Provide the [x, y] coordinate of the cell's center where the given text is located.  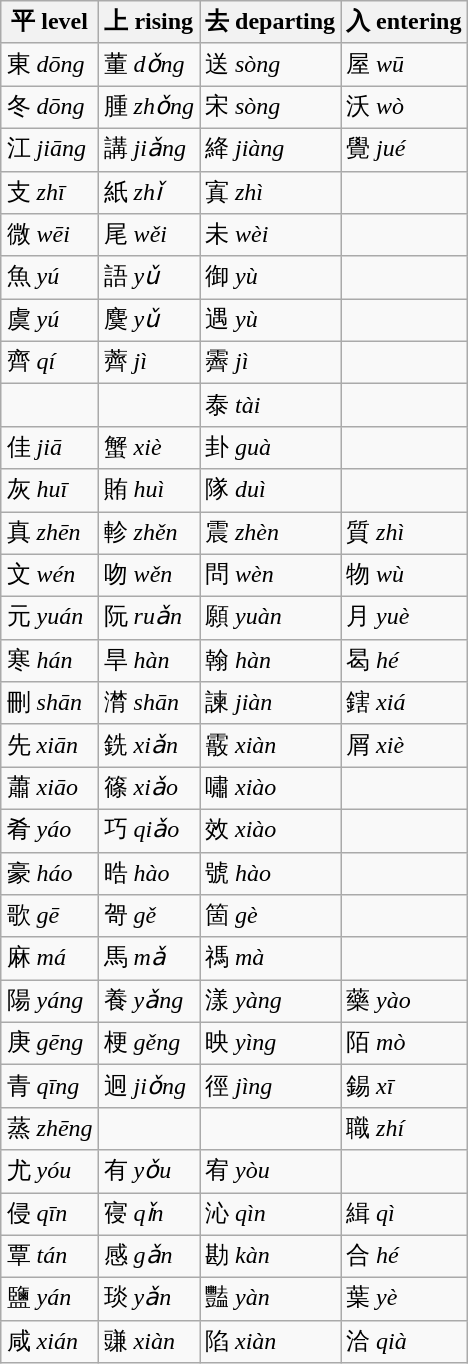
蕭 xiāo [50, 788]
迥 jiǒng [148, 1086]
佳 jiā [50, 448]
哿 gě [148, 916]
入 entering [404, 22]
陷 xiàn [270, 1342]
職 zhí [404, 1128]
冬 dōng [50, 108]
紙 zhǐ [148, 192]
養 yǎng [148, 1002]
元 yuán [50, 618]
鎋 xiá [404, 704]
諫 jiàn [270, 704]
吻 wěn [148, 576]
震 zhèn [270, 534]
尾 wěi [148, 236]
豏 xiàn [148, 1342]
錫 xī [404, 1086]
沃 wò [404, 108]
沁 qìn [270, 1214]
曷 hé [404, 660]
覃 tán [50, 1256]
軫 zhěn [148, 534]
翰 hàn [270, 660]
賄 huì [148, 490]
魚 yú [50, 278]
葉 yè [404, 1300]
卦 guà [270, 448]
陌 mò [404, 1044]
洽 qià [404, 1342]
去 departing [270, 22]
歌 gē [50, 916]
禡 mà [270, 958]
咸 xián [50, 1342]
寑 qǐn [148, 1214]
月 yuè [404, 618]
梗 gěng [148, 1044]
潸 shān [148, 704]
願 yuàn [270, 618]
虞 yú [50, 320]
霽 jì [270, 362]
支 zhī [50, 192]
映 yìng [270, 1044]
蟹 xiè [148, 448]
嘯 xiào [270, 788]
晧 hào [148, 874]
阮 ruǎn [148, 618]
豔 yàn [270, 1300]
微 wēi [50, 236]
講 jiǎng [148, 150]
隊 duì [270, 490]
銑 xiǎn [148, 746]
篠 xiǎo [148, 788]
平 level [50, 22]
東 dōng [50, 64]
麌 yǔ [148, 320]
效 xiào [270, 830]
物 wù [404, 576]
腫 zhǒng [148, 108]
寘 zhì [270, 192]
侵 qīn [50, 1214]
真 zhēn [50, 534]
勘 kàn [270, 1256]
質 zhì [404, 534]
遇 yù [270, 320]
馬 mǎ [148, 958]
御 yù [270, 278]
文 wén [50, 576]
箇 gè [270, 916]
合 hé [404, 1256]
琰 yǎn [148, 1300]
麻 má [50, 958]
感 gǎn [148, 1256]
泰 tài [270, 406]
屋 wū [404, 64]
號 hào [270, 874]
灰 huī [50, 490]
刪 shān [50, 704]
有 yǒu [148, 1172]
青 qīng [50, 1086]
上 rising [148, 22]
巧 qiǎo [148, 830]
陽 yáng [50, 1002]
絳 jiàng [270, 150]
未 wèi [270, 236]
緝 qì [404, 1214]
寒 hán [50, 660]
鹽 yán [50, 1300]
豪 háo [50, 874]
宥 yòu [270, 1172]
屑 xiè [404, 746]
庚 gēng [50, 1044]
語 yǔ [148, 278]
薺 jì [148, 362]
蒸 zhēng [50, 1128]
藥 yào [404, 1002]
肴 yáo [50, 830]
霰 xiàn [270, 746]
董 dǒng [148, 64]
尤 yóu [50, 1172]
問 wèn [270, 576]
江 jiāng [50, 150]
漾 yàng [270, 1002]
宋 sòng [270, 108]
齊 qí [50, 362]
旱 hàn [148, 660]
送 sòng [270, 64]
覺 jué [404, 150]
先 xiān [50, 746]
徑 jìng [270, 1086]
